Scan for the cell matching the given text and deliver its [X, Y] coordinate at center. 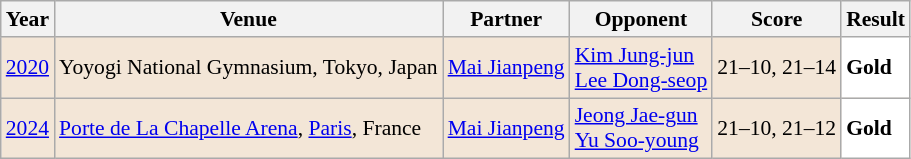
Result [876, 19]
Year [28, 19]
Kim Jung-jun Lee Dong-seop [642, 68]
21–10, 21–12 [776, 128]
Opponent [642, 19]
Porte de La Chapelle Arena, Paris, France [248, 128]
Jeong Jae-gun Yu Soo-young [642, 128]
Yoyogi National Gymnasium, Tokyo, Japan [248, 68]
2020 [28, 68]
Partner [506, 19]
Score [776, 19]
21–10, 21–14 [776, 68]
Venue [248, 19]
2024 [28, 128]
